Provide the [x, y] coordinate of the cell's center where the given text is located.  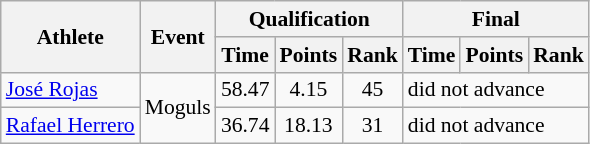
18.13 [309, 126]
4.15 [309, 90]
36.74 [246, 126]
Moguls [178, 108]
Final [496, 19]
Rafael Herrero [70, 126]
31 [372, 126]
Event [178, 36]
Qualification [310, 19]
Athlete [70, 36]
45 [372, 90]
58.47 [246, 90]
José Rojas [70, 90]
